Identify which cell holds the provided text, then report its (X, Y) central coordinate. 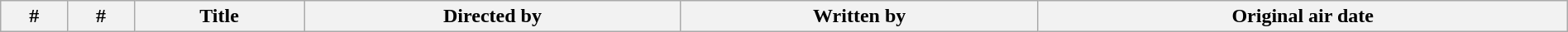
Original air date (1303, 16)
Directed by (493, 16)
Title (218, 16)
Written by (859, 16)
